Identify which cell holds the provided text, then report its (X, Y) central coordinate. 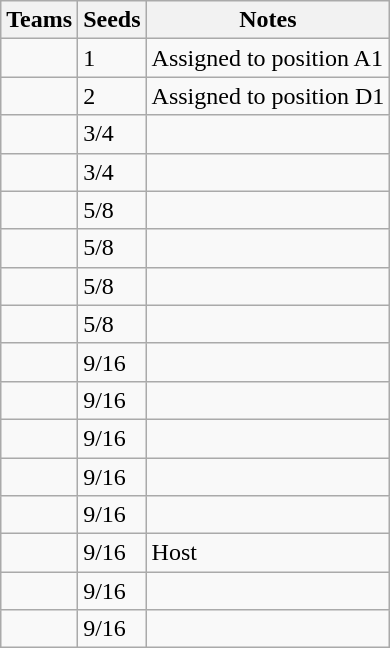
1 (112, 58)
Seeds (112, 20)
Assigned to position A1 (268, 58)
2 (112, 96)
Host (268, 553)
Notes (268, 20)
Assigned to position D1 (268, 96)
Teams (40, 20)
